Search for the cell housing the specified text and yield its [X, Y] center coordinate. 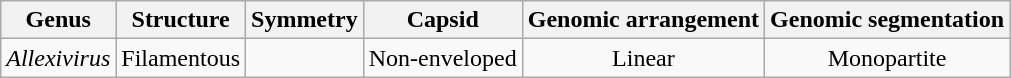
Genus [58, 20]
Non-enveloped [442, 58]
Allexivirus [58, 58]
Linear [643, 58]
Monopartite [888, 58]
Filamentous [181, 58]
Structure [181, 20]
Genomic arrangement [643, 20]
Capsid [442, 20]
Genomic segmentation [888, 20]
Symmetry [305, 20]
